Locate the cell with the specified text and output its (x, y) center coordinate. 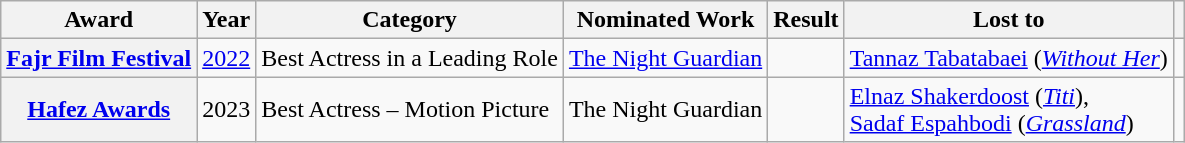
Hafez Awards (99, 110)
2023 (226, 110)
Fajr Film Festival (99, 58)
2022 (226, 58)
Nominated Work (665, 20)
Tannaz Tabatabaei (Without Her) (1008, 58)
Lost to (1008, 20)
Result (806, 20)
Best Actress in a Leading Role (410, 58)
Best Actress – Motion Picture (410, 110)
Year (226, 20)
Elnaz Shakerdoost (Titi),Sadaf Espahbodi (Grassland) (1008, 110)
Award (99, 20)
Category (410, 20)
